Return (X, Y) of the center of cell containing provided text 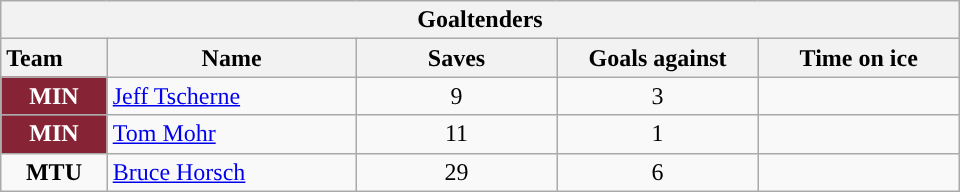
29 (456, 172)
Bruce Horsch (232, 172)
3 (658, 96)
9 (456, 96)
Saves (456, 58)
Tom Mohr (232, 134)
Team (54, 58)
6 (658, 172)
MTU (54, 172)
Name (232, 58)
Time on ice (858, 58)
Goals against (658, 58)
Jeff Tscherne (232, 96)
1 (658, 134)
11 (456, 134)
Goaltenders (480, 20)
